Return [x, y] of the center of cell containing provided text 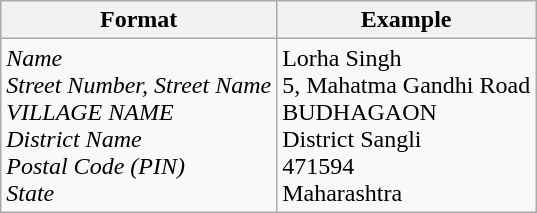
Example [406, 20]
NameStreet Number, Street NameVILLAGE NAMEDistrict NamePostal Code (PIN)State [139, 126]
Format [139, 20]
Lorha Singh 5, Mahatma Gandhi RoadBUDHAGAONDistrict Sangli471594Maharashtra [406, 126]
